Scan for the cell matching the given text and deliver its (X, Y) coordinate at center. 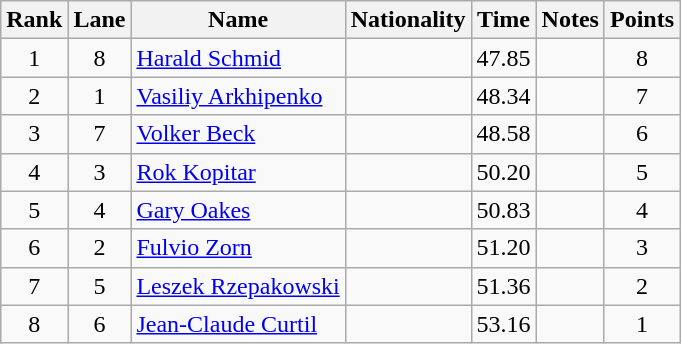
Fulvio Zorn (238, 248)
Nationality (408, 20)
Jean-Claude Curtil (238, 324)
Gary Oakes (238, 210)
Rok Kopitar (238, 172)
Notes (570, 20)
48.58 (504, 134)
47.85 (504, 58)
Lane (100, 20)
48.34 (504, 96)
51.20 (504, 248)
50.20 (504, 172)
Harald Schmid (238, 58)
Vasiliy Arkhipenko (238, 96)
51.36 (504, 286)
Rank (34, 20)
Points (642, 20)
Volker Beck (238, 134)
Time (504, 20)
Name (238, 20)
50.83 (504, 210)
Leszek Rzepakowski (238, 286)
53.16 (504, 324)
